Output the (x, y) coordinate of the center of the cell containing the given text.  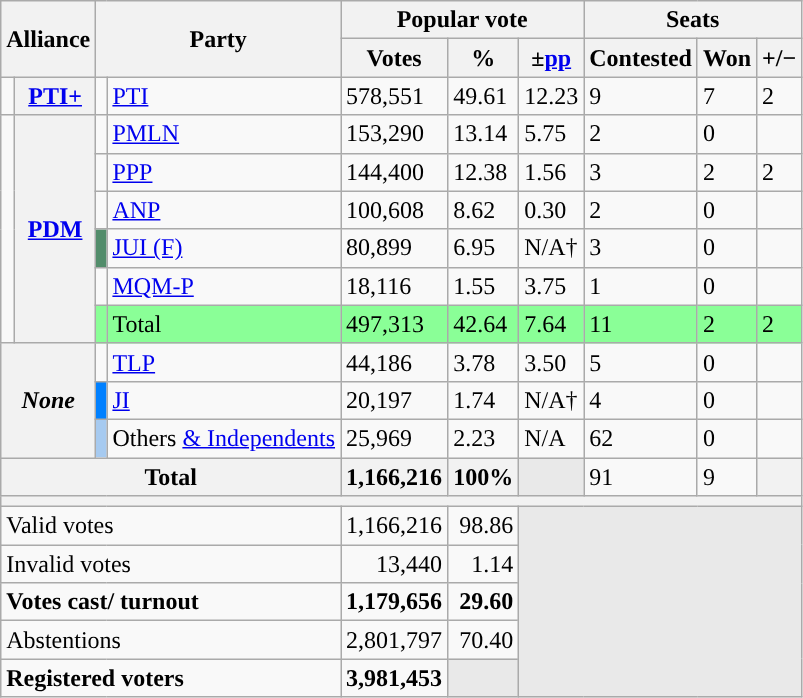
153,290 (394, 134)
JUI (F) (224, 248)
PDM (54, 229)
4 (641, 400)
12.23 (552, 96)
% (484, 58)
144,400 (394, 172)
20,197 (394, 400)
8.62 (484, 210)
1 (641, 286)
100% (484, 477)
PTI+ (54, 96)
Registered voters (171, 678)
6.95 (484, 248)
13.14 (484, 134)
Abstentions (171, 640)
Seats (693, 20)
18,116 (394, 286)
Votes cast/ turnout (171, 602)
MQM-P (224, 286)
Contested (641, 58)
PTI (224, 96)
±pp (552, 58)
3.75 (552, 286)
497,313 (394, 324)
3.78 (484, 362)
3,981,453 (394, 678)
Popular vote (462, 20)
Won (726, 58)
1,179,656 (394, 602)
3.50 (552, 362)
91 (641, 477)
25,969 (394, 438)
N/A (552, 438)
5.75 (552, 134)
7 (726, 96)
13,440 (394, 564)
JI (224, 400)
29.60 (484, 602)
Valid votes (171, 526)
578,551 (394, 96)
Alliance (48, 39)
PPP (224, 172)
PMLN (224, 134)
7.64 (552, 324)
98.86 (484, 526)
0.30 (552, 210)
62 (641, 438)
+/− (780, 58)
100,608 (394, 210)
1.56 (552, 172)
None (48, 400)
TLP (224, 362)
1.14 (484, 564)
42.64 (484, 324)
ANP (224, 210)
Votes (394, 58)
2.23 (484, 438)
49.61 (484, 96)
44,186 (394, 362)
Invalid votes (171, 564)
2,801,797 (394, 640)
Others & Independents (224, 438)
1.74 (484, 400)
70.40 (484, 640)
11 (641, 324)
12.38 (484, 172)
1.55 (484, 286)
5 (641, 362)
80,899 (394, 248)
Party (218, 39)
